Scan for the cell matching the given text and deliver its (x, y) coordinate at center. 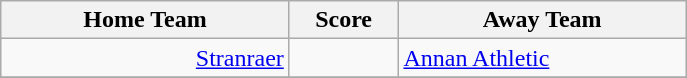
Away Team (542, 20)
Home Team (146, 20)
Score (344, 20)
Stranraer (146, 58)
Annan Athletic (542, 58)
